Find where the given text appears and provide that cell's center as [X, Y] coordinate. 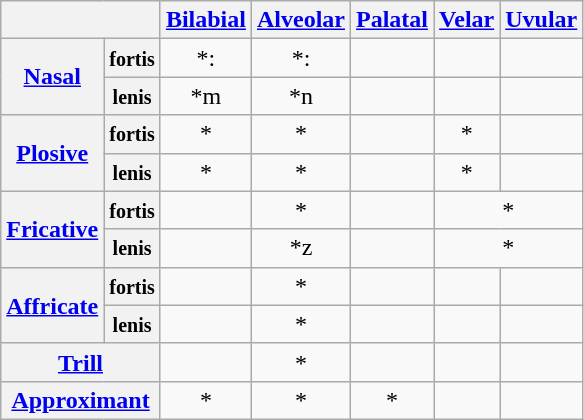
Affricate [52, 305]
Fricative [52, 229]
Velar [467, 20]
Trill [81, 362]
Bilabial [206, 20]
Approximant [81, 400]
Palatal [392, 20]
Alveolar [300, 20]
Plosive [52, 153]
*m [206, 96]
Nasal [52, 77]
*z [300, 248]
*n [300, 96]
Uvular [542, 20]
